From the cell containing the given text, extract its center point as (x, y) coordinate. 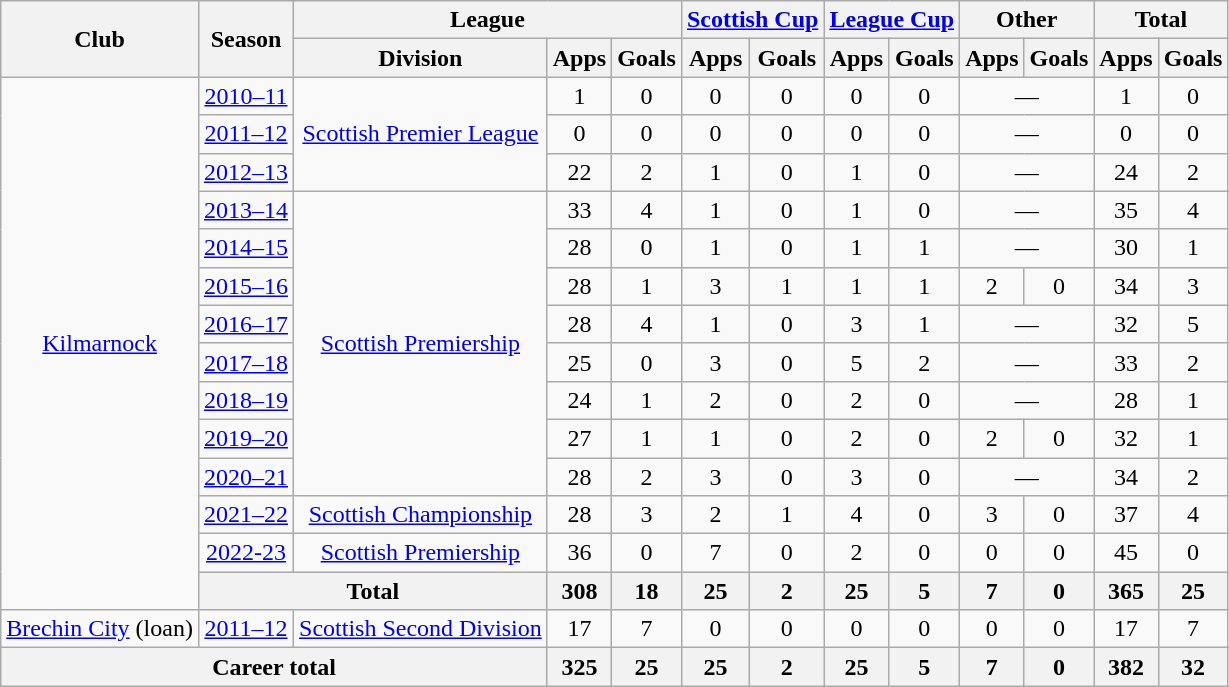
Career total (274, 667)
382 (1126, 667)
2021–22 (246, 515)
League (488, 20)
2013–14 (246, 210)
2019–20 (246, 438)
2020–21 (246, 477)
2017–18 (246, 362)
2015–16 (246, 286)
2010–11 (246, 96)
18 (647, 591)
365 (1126, 591)
Club (100, 39)
2022-23 (246, 553)
Scottish Championship (421, 515)
Kilmarnock (100, 344)
Scottish Premier League (421, 134)
2014–15 (246, 248)
35 (1126, 210)
Season (246, 39)
Scottish Second Division (421, 629)
Brechin City (loan) (100, 629)
2018–19 (246, 400)
Other (1027, 20)
Scottish Cup (752, 20)
Division (421, 58)
30 (1126, 248)
27 (579, 438)
2016–17 (246, 324)
2012–13 (246, 172)
League Cup (892, 20)
308 (579, 591)
45 (1126, 553)
325 (579, 667)
22 (579, 172)
36 (579, 553)
37 (1126, 515)
